Output the (X, Y) coordinate of the center of the cell containing the given text.  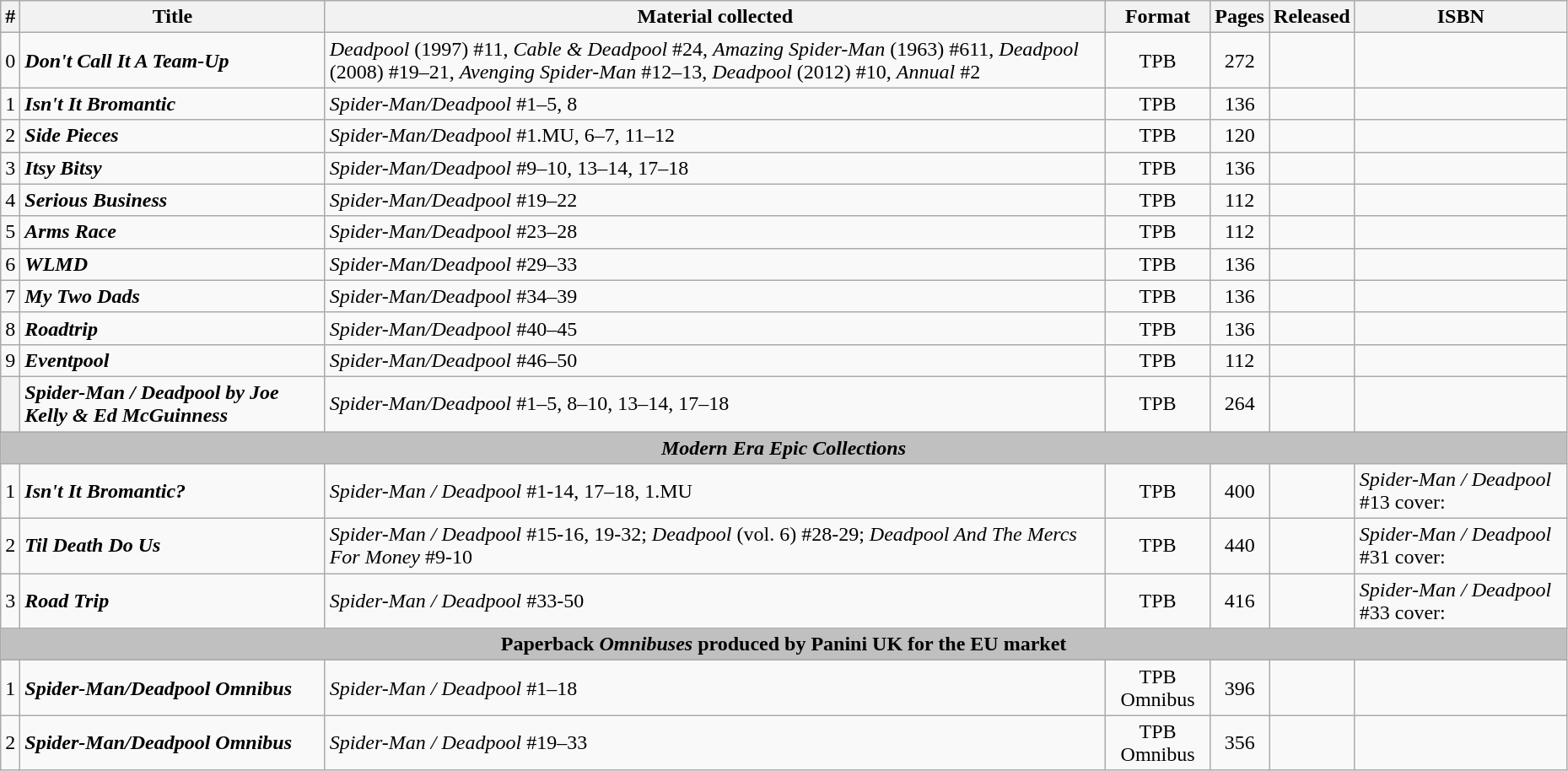
WLMD (172, 264)
Spider-Man/Deadpool #19–22 (715, 200)
Spider-Man/Deadpool #29–33 (715, 264)
Spider-Man/Deadpool #1–5, 8–10, 13–14, 17–18 (715, 403)
Spider-Man / Deadpool #31 cover: (1461, 547)
Til Death Do Us (172, 547)
Serious Business (172, 200)
440 (1240, 547)
Spider-Man / Deadpool #15-16, 19-32; Deadpool (vol. 6) #28-29; Deadpool And The Mercs For Money #9-10 (715, 547)
Material collected (715, 17)
396 (1240, 688)
7 (10, 296)
Spider-Man/Deadpool #1–5, 8 (715, 104)
400 (1240, 491)
Format (1157, 17)
0 (10, 61)
My Two Dads (172, 296)
Spider-Man/Deadpool #9–10, 13–14, 17–18 (715, 168)
4 (10, 200)
Spider-Man / Deadpool #13 cover: (1461, 491)
Side Pieces (172, 136)
Spider-Man / Deadpool #33-50 (715, 601)
Spider-Man / Deadpool by Joe Kelly & Ed McGuinness (172, 403)
Spider-Man/Deadpool #40–45 (715, 328)
Isn't It Bromantic (172, 104)
Spider-Man / Deadpool #1–18 (715, 688)
Arms Race (172, 232)
Isn't It Bromantic? (172, 491)
Spider-Man/Deadpool #1.MU, 6–7, 11–12 (715, 136)
8 (10, 328)
Don't Call It A Team-Up (172, 61)
6 (10, 264)
Spider-Man/Deadpool #34–39 (715, 296)
Paperback Omnibuses produced by Panini UK for the EU market (784, 644)
Spider-Man / Deadpool #19–33 (715, 742)
120 (1240, 136)
9 (10, 360)
Itsy Bitsy (172, 168)
272 (1240, 61)
Title (172, 17)
Spider-Man / Deadpool #1-14, 17–18, 1.MU (715, 491)
Roadtrip (172, 328)
416 (1240, 601)
356 (1240, 742)
Eventpool (172, 360)
Spider-Man/Deadpool #23–28 (715, 232)
264 (1240, 403)
Road Trip (172, 601)
ISBN (1461, 17)
Released (1312, 17)
Modern Era Epic Collections (784, 448)
Pages (1240, 17)
# (10, 17)
5 (10, 232)
Spider-Man / Deadpool #33 cover: (1461, 601)
Spider-Man/Deadpool #46–50 (715, 360)
